Determine the (X, Y) coordinate at the center of the cell enclosing the given text.  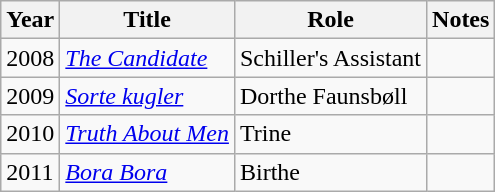
2010 (30, 134)
2008 (30, 58)
Sorte kugler (148, 96)
Bora Bora (148, 172)
Notes (461, 20)
2011 (30, 172)
Trine (330, 134)
Role (330, 20)
The Candidate (148, 58)
Truth About Men (148, 134)
2009 (30, 96)
Dorthe Faunsbøll (330, 96)
Year (30, 20)
Schiller's Assistant (330, 58)
Birthe (330, 172)
Title (148, 20)
